Identify which cell holds the provided text, then report its (x, y) central coordinate. 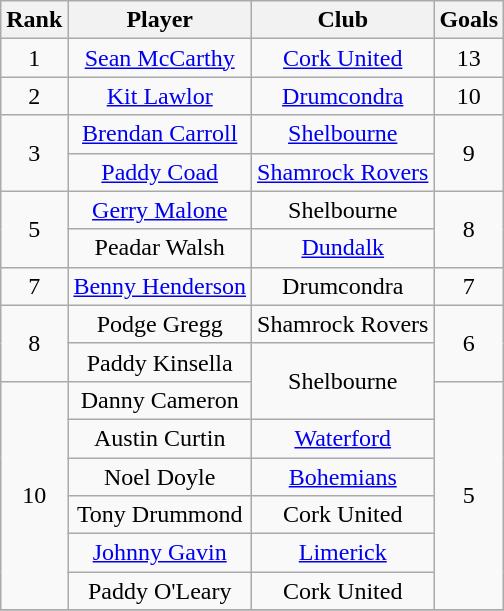
Sean McCarthy (160, 58)
Tony Drummond (160, 515)
1 (34, 58)
Paddy Kinsella (160, 362)
Podge Gregg (160, 324)
9 (469, 153)
Player (160, 20)
13 (469, 58)
Brendan Carroll (160, 134)
Danny Cameron (160, 400)
3 (34, 153)
Noel Doyle (160, 477)
2 (34, 96)
Austin Curtin (160, 438)
Gerry Malone (160, 210)
Waterford (343, 438)
Club (343, 20)
Peadar Walsh (160, 248)
Johnny Gavin (160, 553)
Dundalk (343, 248)
Bohemians (343, 477)
Limerick (343, 553)
Benny Henderson (160, 286)
Kit Lawlor (160, 96)
Paddy Coad (160, 172)
Goals (469, 20)
6 (469, 343)
Rank (34, 20)
Paddy O'Leary (160, 591)
